Search for the cell housing the specified text and yield its [X, Y] center coordinate. 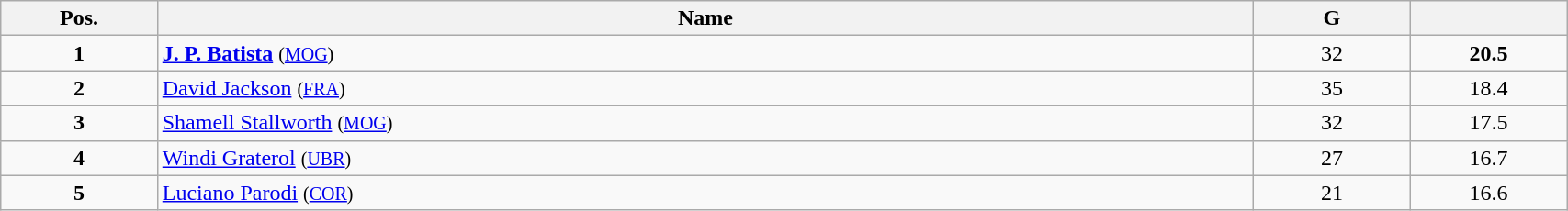
Luciano Parodi (COR) [705, 193]
Pos. [79, 18]
27 [1332, 158]
Shamell Stallworth (MOG) [705, 123]
5 [79, 193]
18.4 [1488, 88]
Windi Graterol (UBR) [705, 158]
J. P. Batista (MOG) [705, 53]
16.6 [1488, 193]
20.5 [1488, 53]
35 [1332, 88]
3 [79, 123]
17.5 [1488, 123]
2 [79, 88]
G [1332, 18]
21 [1332, 193]
David Jackson (FRA) [705, 88]
Name [705, 18]
16.7 [1488, 158]
4 [79, 158]
1 [79, 53]
